Pinpoint the cell where the given text exists, returning its (x, y) midpoint coordinate. 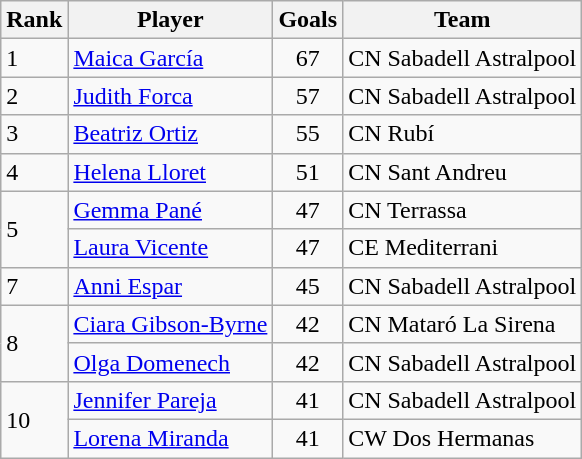
CN Terrassa (462, 210)
2 (34, 96)
51 (308, 172)
4 (34, 172)
3 (34, 134)
5 (34, 229)
Laura Vicente (170, 248)
10 (34, 419)
7 (34, 286)
Maica García (170, 58)
57 (308, 96)
CW Dos Hermanas (462, 438)
45 (308, 286)
Jennifer Pareja (170, 400)
CE Mediterrani (462, 248)
Olga Domenech (170, 362)
Anni Espar (170, 286)
Judith Forca (170, 96)
67 (308, 58)
CN Mataró La Sirena (462, 324)
Beatriz Ortiz (170, 134)
1 (34, 58)
CN Rubí (462, 134)
Lorena Miranda (170, 438)
Rank (34, 20)
Ciara Gibson-Byrne (170, 324)
Team (462, 20)
Gemma Pané (170, 210)
Player (170, 20)
Helena Lloret (170, 172)
8 (34, 343)
55 (308, 134)
CN Sant Andreu (462, 172)
Goals (308, 20)
